Output the (x, y) coordinate of the center of the cell containing the given text.  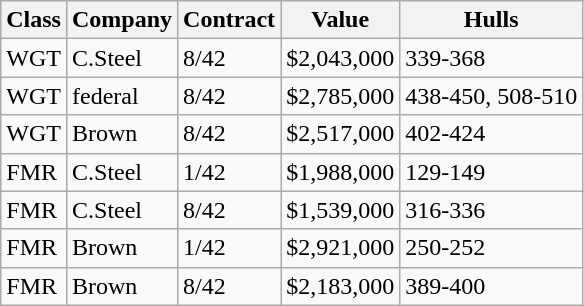
$2,921,000 (340, 248)
Value (340, 20)
$1,988,000 (340, 172)
Company (122, 20)
339-368 (492, 58)
$2,043,000 (340, 58)
Hulls (492, 20)
$2,785,000 (340, 96)
250-252 (492, 248)
Class (34, 20)
Contract (230, 20)
389-400 (492, 286)
316-336 (492, 210)
129-149 (492, 172)
$2,183,000 (340, 286)
402-424 (492, 134)
$2,517,000 (340, 134)
federal (122, 96)
438-450, 508-510 (492, 96)
$1,539,000 (340, 210)
